From the cell containing the given text, extract its center point as (x, y) coordinate. 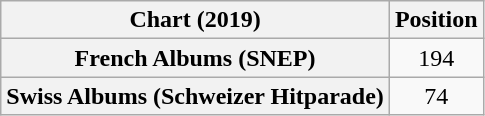
French Albums (SNEP) (196, 58)
194 (436, 58)
Position (436, 20)
Chart (2019) (196, 20)
74 (436, 96)
Swiss Albums (Schweizer Hitparade) (196, 96)
